Provide the [X, Y] coordinate of the cell's center where the given text is located.  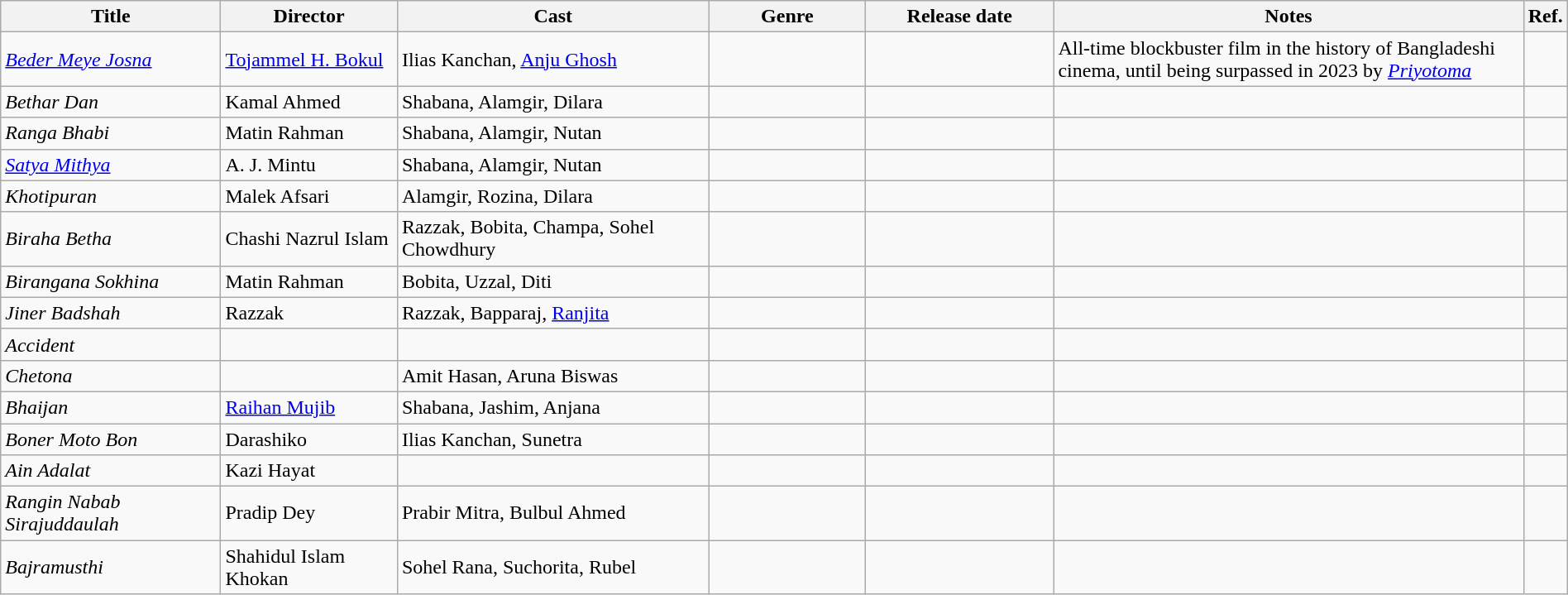
Beder Meye Josna [111, 60]
Notes [1288, 17]
Ilias Kanchan, Sunetra [552, 439]
Ain Adalat [111, 471]
Sohel Rana, Suchorita, Rubel [552, 568]
Jiner Badshah [111, 313]
Shabana, Alamgir, Dilara [552, 102]
Shabana, Jashim, Anjana [552, 407]
Razzak, Bobita, Champa, Sohel Chowdhury [552, 238]
Raihan Mujib [309, 407]
All-time blockbuster film in the history of Bangladeshi cinema, until being surpassed in 2023 by Priyotoma [1288, 60]
Razzak, Bapparaj, Ranjita [552, 313]
Bajramusthi [111, 568]
Rangin Nabab Sirajuddaulah [111, 513]
Alamgir, Rozina, Dilara [552, 196]
Darashiko [309, 439]
Kazi Hayat [309, 471]
Birangana Sokhina [111, 281]
Director [309, 17]
Boner Moto Bon [111, 439]
Genre [787, 17]
Bethar Dan [111, 102]
Prabir Mitra, Bulbul Ahmed [552, 513]
Tojammel H. Bokul [309, 60]
Ranga Bhabi [111, 133]
Release date [959, 17]
Ref. [1545, 17]
Cast [552, 17]
Chetona [111, 376]
Pradip Dey [309, 513]
Biraha Betha [111, 238]
Accident [111, 344]
Bhaijan [111, 407]
Amit Hasan, Aruna Biswas [552, 376]
A. J. Mintu [309, 165]
Khotipuran [111, 196]
Title [111, 17]
Chashi Nazrul Islam [309, 238]
Shahidul Islam Khokan [309, 568]
Malek Afsari [309, 196]
Bobita, Uzzal, Diti [552, 281]
Razzak [309, 313]
Ilias Kanchan, Anju Ghosh [552, 60]
Kamal Ahmed [309, 102]
Satya Mithya [111, 165]
